Provide the [x, y] coordinate of the cell's center where the given text is located.  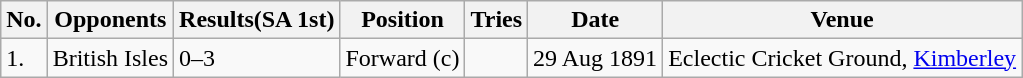
0–3 [257, 58]
29 Aug 1891 [596, 58]
1. [24, 58]
Forward (c) [402, 58]
Eclectic Cricket Ground, Kimberley [842, 58]
British Isles [110, 58]
Results(SA 1st) [257, 20]
No. [24, 20]
Tries [496, 20]
Date [596, 20]
Position [402, 20]
Opponents [110, 20]
Venue [842, 20]
